Search for the cell housing the specified text and yield its [X, Y] center coordinate. 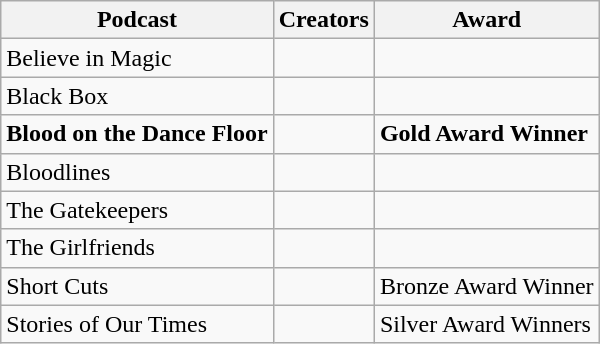
Believe in Magic [137, 58]
Black Box [137, 96]
Bronze Award Winner [486, 286]
Blood on the Dance Floor [137, 134]
Gold Award Winner [486, 134]
Bloodlines [137, 172]
Podcast [137, 20]
Short Cuts [137, 286]
Award [486, 20]
The Girlfriends [137, 248]
Creators [324, 20]
The Gatekeepers [137, 210]
Silver Award Winners [486, 324]
Stories of Our Times [137, 324]
